Identify which cell holds the provided text, then report its (x, y) central coordinate. 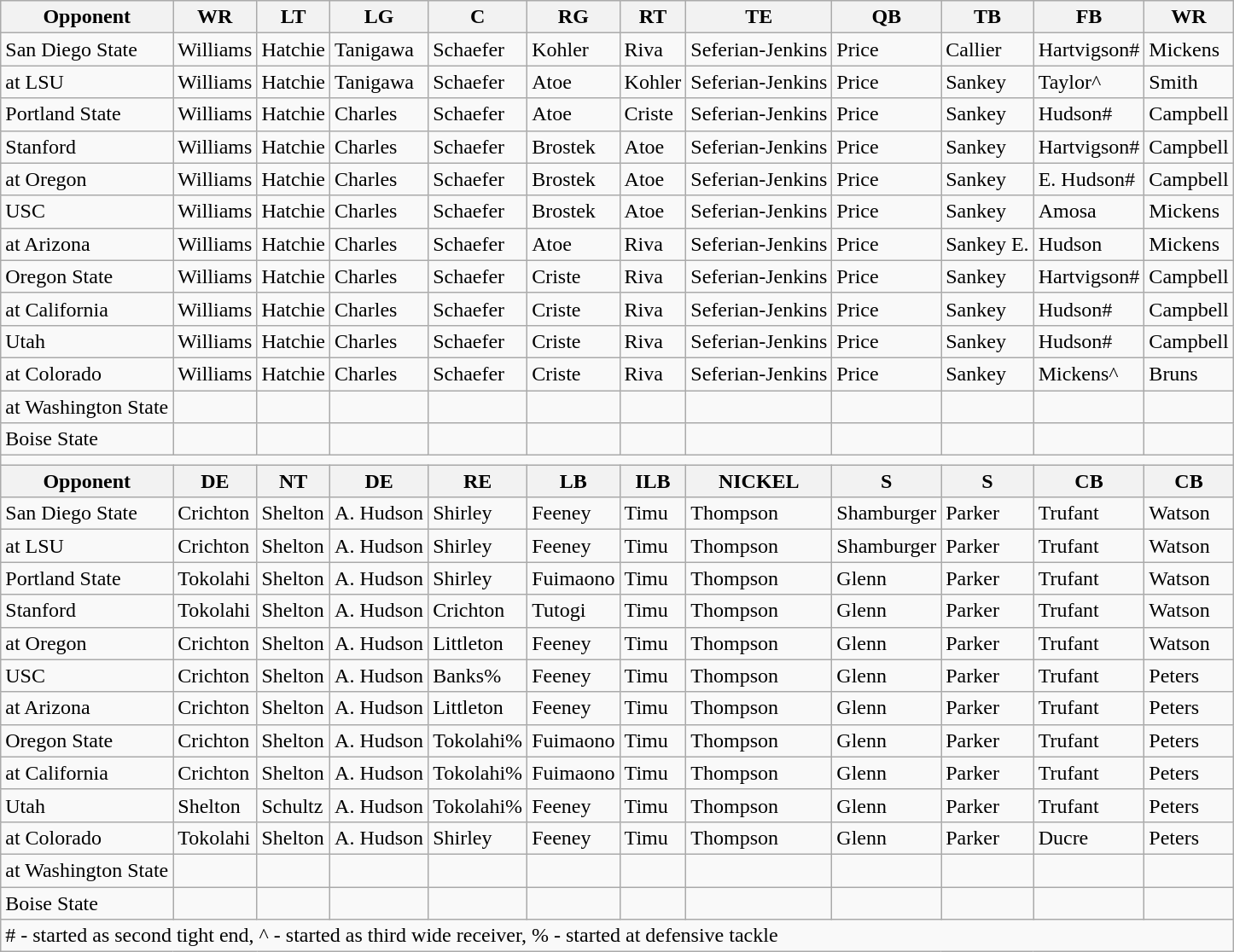
C (478, 17)
Sankey E. (987, 244)
# - started as second tight end, ^ - started as third wide receiver, % - started at defensive tackle (617, 936)
FB (1089, 17)
Tutogi (573, 611)
Amosa (1089, 212)
Banks% (478, 676)
QB (887, 17)
NT (294, 481)
Mickens^ (1089, 374)
RE (478, 481)
NICKEL (760, 481)
Smith (1189, 82)
TB (987, 17)
RG (573, 17)
LB (573, 481)
Taylor^ (1089, 82)
Callier (987, 49)
RT (653, 17)
E. Hudson# (1089, 179)
Bruns (1189, 374)
Hudson (1089, 244)
LT (294, 17)
Ducre (1089, 838)
LG (379, 17)
ILB (653, 481)
Schultz (294, 805)
TE (760, 17)
